Locate the cell with the specified text and output its (x, y) center coordinate. 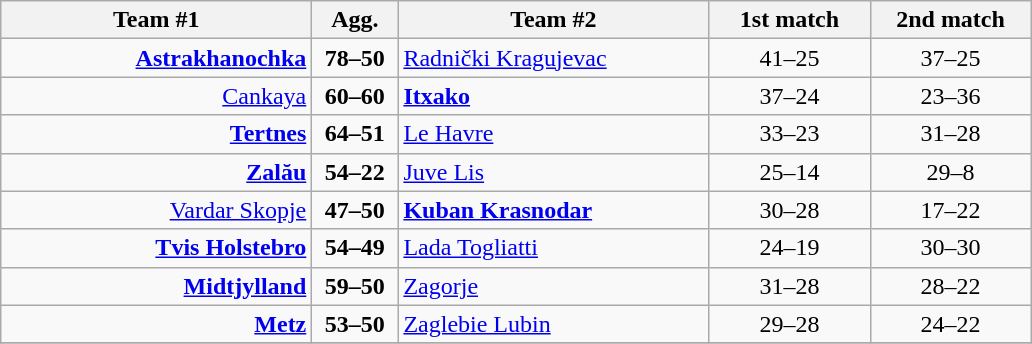
37–24 (790, 96)
33–23 (790, 134)
24–22 (950, 324)
Vardar Skopje (156, 210)
Le Havre (554, 134)
Team #2 (554, 20)
30–28 (790, 210)
17–22 (950, 210)
54–49 (355, 248)
78–50 (355, 58)
Zagorje (554, 286)
Kuban Krasnodar (554, 210)
2nd match (950, 20)
Tvis Holstebro (156, 248)
Lada Togliatti (554, 248)
Itxako (554, 96)
29–28 (790, 324)
47–50 (355, 210)
Zaglebie Lubin (554, 324)
Astrakhanochka (156, 58)
Team #1 (156, 20)
Radnički Kragujevac (554, 58)
Tertnes (156, 134)
24–19 (790, 248)
Juve Lis (554, 172)
29–8 (950, 172)
28–22 (950, 286)
Cankaya (156, 96)
60–60 (355, 96)
1st match (790, 20)
Midtjylland (156, 286)
23–36 (950, 96)
30–30 (950, 248)
41–25 (790, 58)
54–22 (355, 172)
37–25 (950, 58)
53–50 (355, 324)
Metz (156, 324)
64–51 (355, 134)
Zalău (156, 172)
Agg. (355, 20)
25–14 (790, 172)
59–50 (355, 286)
